Capture the cell that displays the provided text and extract its (X, Y) central coordinate. 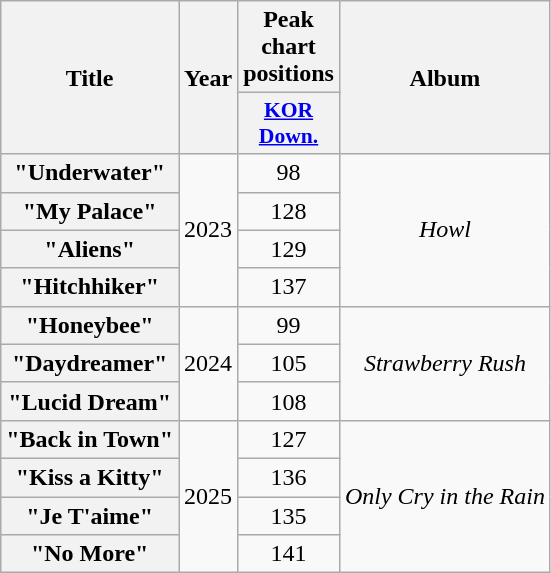
136 (289, 477)
Album (444, 78)
"Je T'aime" (90, 515)
2025 (208, 496)
2023 (208, 230)
"Aliens" (90, 249)
KORDown. (289, 124)
Strawberry Rush (444, 363)
"Honeybee" (90, 325)
"No More" (90, 554)
"Hitchhiker" (90, 287)
108 (289, 401)
"Underwater" (90, 173)
"Back in Town" (90, 439)
"My Palace" (90, 211)
"Lucid Dream" (90, 401)
127 (289, 439)
105 (289, 363)
Year (208, 78)
Peak chart positions (289, 47)
"Daydreamer" (90, 363)
Only Cry in the Rain (444, 496)
135 (289, 515)
137 (289, 287)
Title (90, 78)
141 (289, 554)
129 (289, 249)
128 (289, 211)
98 (289, 173)
"Kiss a Kitty" (90, 477)
99 (289, 325)
Howl (444, 230)
2024 (208, 363)
